Pinpoint the cell where the given text exists, returning its (X, Y) midpoint coordinate. 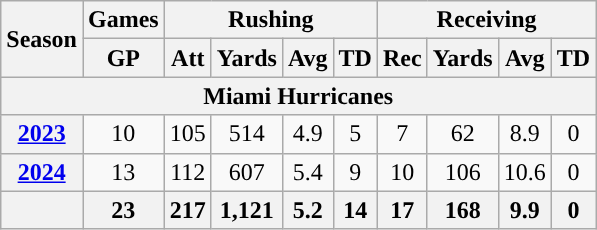
106 (462, 172)
Games (123, 20)
Att (188, 58)
1,121 (246, 210)
Rec (402, 58)
5 (355, 134)
Season (42, 39)
112 (188, 172)
217 (188, 210)
514 (246, 134)
Miami Hurricanes (298, 96)
14 (355, 210)
5.4 (308, 172)
5.2 (308, 210)
8.9 (524, 134)
10.6 (524, 172)
9 (355, 172)
2023 (42, 134)
GP (123, 58)
2024 (42, 172)
17 (402, 210)
Rushing (270, 20)
168 (462, 210)
4.9 (308, 134)
7 (402, 134)
23 (123, 210)
13 (123, 172)
607 (246, 172)
Receiving (486, 20)
62 (462, 134)
105 (188, 134)
9.9 (524, 210)
